Pinpoint the cell where the given text exists, returning its [x, y] midpoint coordinate. 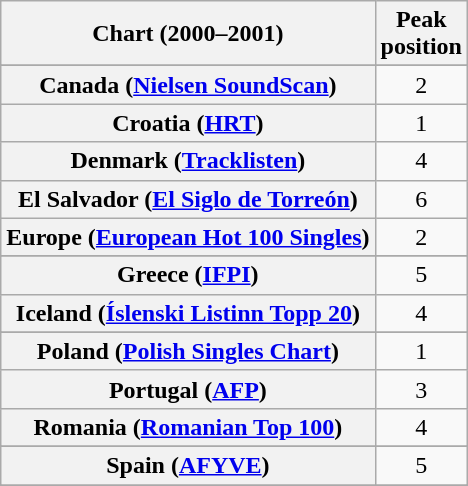
3 [421, 389]
Portugal (AFP) [188, 389]
Chart (2000–2001) [188, 34]
Spain (AFYVE) [188, 465]
El Salvador (El Siglo de Torreón) [188, 199]
Europe (European Hot 100 Singles) [188, 237]
Denmark (Tracklisten) [188, 161]
Canada (Nielsen SoundScan) [188, 85]
Greece (IFPI) [188, 275]
Peakposition [421, 34]
Romania (Romanian Top 100) [188, 427]
Croatia (HRT) [188, 123]
Poland (Polish Singles Chart) [188, 351]
Iceland (Íslenski Listinn Topp 20) [188, 313]
6 [421, 199]
